Find where the given text appears and provide that cell's center as [X, Y] coordinate. 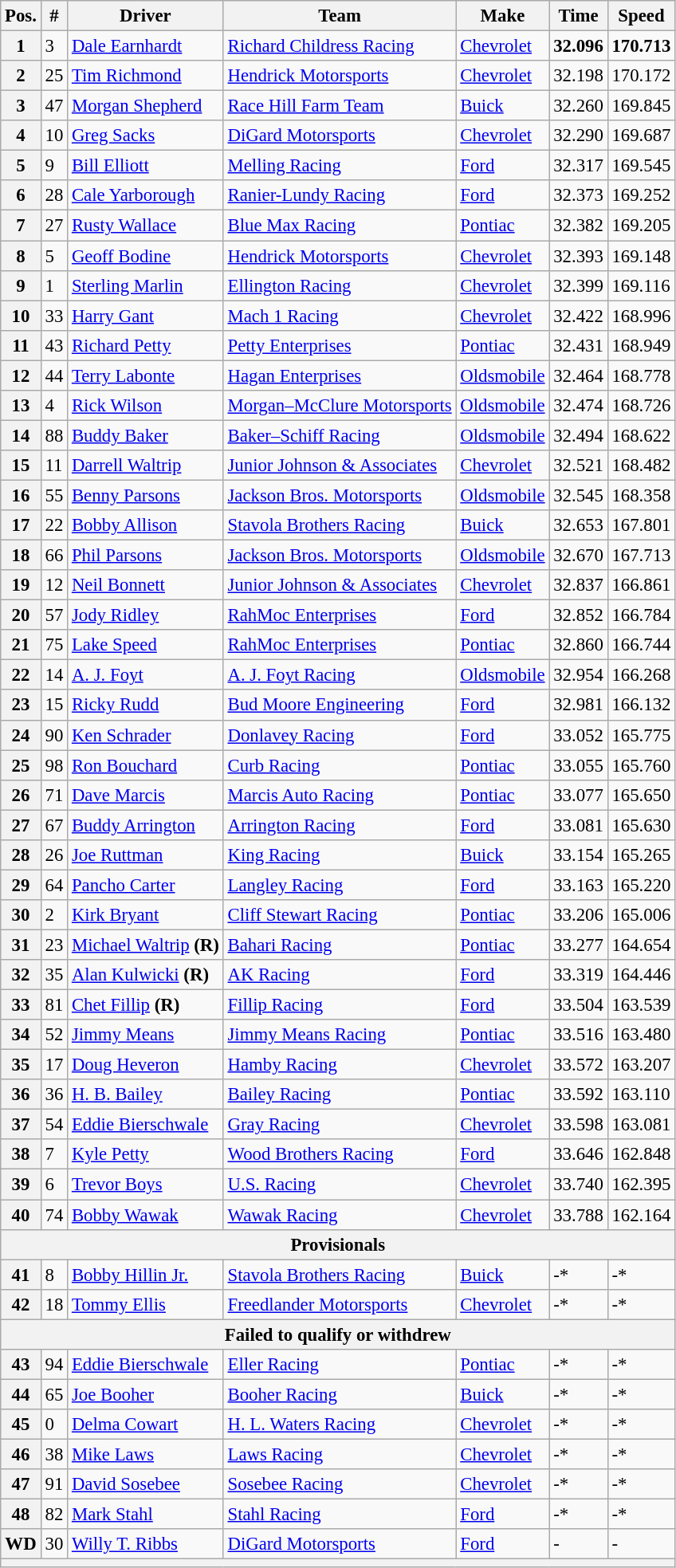
Baker–Schiff Racing [340, 435]
46 [21, 1454]
32.837 [579, 585]
Mach 1 Racing [340, 316]
164.446 [641, 975]
Mike Laws [146, 1454]
67 [54, 825]
Speed [641, 16]
32.096 [579, 46]
33.055 [579, 765]
90 [54, 735]
33.319 [579, 975]
Bobby Allison [146, 525]
Booher Racing [340, 1394]
45 [21, 1425]
33.081 [579, 825]
Richard Childress Racing [340, 46]
169.148 [641, 256]
32.260 [579, 106]
33.154 [579, 855]
33.646 [579, 1155]
Pancho Carter [146, 885]
Darrell Waltrip [146, 466]
32.852 [579, 615]
Blue Max Racing [340, 226]
55 [54, 495]
19 [21, 585]
169.252 [641, 195]
Provisionals [338, 1244]
Tommy Ellis [146, 1304]
Bill Elliott [146, 166]
163.110 [641, 1094]
32.494 [579, 435]
166.132 [641, 705]
74 [54, 1215]
165.006 [641, 915]
Stahl Racing [340, 1515]
Buddy Arrington [146, 825]
Rusty Wallace [146, 226]
168.996 [641, 316]
64 [54, 885]
Morgan Shepherd [146, 106]
169.845 [641, 106]
Sterling Marlin [146, 285]
Hamby Racing [340, 1065]
33.740 [579, 1185]
David Sosebee [146, 1484]
Eller Racing [340, 1365]
Buddy Baker [146, 435]
Delma Cowart [146, 1425]
Jimmy Means Racing [340, 1035]
Marcis Auto Racing [340, 795]
16 [21, 495]
52 [54, 1035]
0 [54, 1425]
Jody Ridley [146, 615]
Bahari Racing [340, 945]
33.052 [579, 735]
33.163 [579, 885]
98 [54, 765]
Kirk Bryant [146, 915]
168.949 [641, 345]
167.713 [641, 556]
32.464 [579, 375]
40 [21, 1215]
33.516 [579, 1035]
Arrington Racing [340, 825]
24 [21, 735]
167.801 [641, 525]
Team [340, 16]
AK Racing [340, 975]
Sosebee Racing [340, 1484]
Bobby Hillin Jr. [146, 1275]
41 [21, 1275]
34 [21, 1035]
Terry Labonte [146, 375]
Curb Racing [340, 765]
Alan Kulwicki (R) [146, 975]
166.744 [641, 645]
162.848 [641, 1155]
Tim Richmond [146, 76]
165.650 [641, 795]
U.S. Racing [340, 1185]
81 [54, 1005]
Neil Bonnett [146, 585]
66 [54, 556]
163.480 [641, 1035]
32.670 [579, 556]
Morgan–McClure Motorsports [340, 406]
31 [21, 945]
54 [54, 1125]
169.205 [641, 226]
163.081 [641, 1125]
32.382 [579, 226]
168.622 [641, 435]
32.317 [579, 166]
Pos. [21, 16]
Bud Moore Engineering [340, 705]
169.687 [641, 136]
Race Hill Farm Team [340, 106]
Bailey Racing [340, 1094]
# [54, 16]
165.265 [641, 855]
Langley Racing [340, 885]
170.713 [641, 46]
42 [21, 1304]
170.172 [641, 76]
Dale Earnhardt [146, 46]
164.654 [641, 945]
32.860 [579, 645]
168.482 [641, 466]
166.861 [641, 585]
Wawak Racing [340, 1215]
Phil Parsons [146, 556]
33.788 [579, 1215]
168.358 [641, 495]
29 [21, 885]
163.539 [641, 1005]
33.572 [579, 1065]
65 [54, 1394]
33.077 [579, 795]
82 [54, 1515]
Time [579, 16]
Kyle Petty [146, 1155]
32.653 [579, 525]
Fillip Racing [340, 1005]
32.545 [579, 495]
Bobby Wawak [146, 1215]
Ricky Rudd [146, 705]
37 [21, 1125]
162.164 [641, 1215]
Richard Petty [146, 345]
Melling Racing [340, 166]
32.290 [579, 136]
Dave Marcis [146, 795]
Laws Racing [340, 1454]
32.981 [579, 705]
169.116 [641, 285]
A. J. Foyt Racing [340, 675]
WD [21, 1544]
32.474 [579, 406]
33.598 [579, 1125]
Wood Brothers Racing [340, 1155]
165.630 [641, 825]
Michael Waltrip (R) [146, 945]
Ron Bouchard [146, 765]
21 [21, 645]
32.373 [579, 195]
H. B. Bailey [146, 1094]
Ellington Racing [340, 285]
32.521 [579, 466]
33.206 [579, 915]
Cale Yarborough [146, 195]
165.760 [641, 765]
King Racing [340, 855]
166.784 [641, 615]
Mark Stahl [146, 1515]
Make [502, 16]
Willy T. Ribbs [146, 1544]
91 [54, 1484]
Cliff Stewart Racing [340, 915]
166.268 [641, 675]
32.431 [579, 345]
75 [54, 645]
39 [21, 1185]
Petty Enterprises [340, 345]
33.504 [579, 1005]
33.592 [579, 1094]
88 [54, 435]
Benny Parsons [146, 495]
32.198 [579, 76]
168.726 [641, 406]
94 [54, 1365]
Hagan Enterprises [340, 375]
169.545 [641, 166]
13 [21, 406]
Failed to qualify or withdrew [338, 1334]
A. J. Foyt [146, 675]
Lake Speed [146, 645]
H. L. Waters Racing [340, 1425]
32.422 [579, 316]
57 [54, 615]
71 [54, 795]
163.207 [641, 1065]
Trevor Boys [146, 1185]
165.775 [641, 735]
168.778 [641, 375]
48 [21, 1515]
Joe Ruttman [146, 855]
Driver [146, 16]
33.277 [579, 945]
32.393 [579, 256]
20 [21, 615]
165.220 [641, 885]
Gray Racing [340, 1125]
Harry Gant [146, 316]
Ken Schrader [146, 735]
162.395 [641, 1185]
Jimmy Means [146, 1035]
32 [21, 975]
Freedlander Motorsports [340, 1304]
Geoff Bodine [146, 256]
32.399 [579, 285]
Greg Sacks [146, 136]
Doug Heveron [146, 1065]
Rick Wilson [146, 406]
Joe Booher [146, 1394]
32.954 [579, 675]
Ranier-Lundy Racing [340, 195]
Donlavey Racing [340, 735]
Chet Fillip (R) [146, 1005]
